Identify which cell holds the provided text, then report its (x, y) central coordinate. 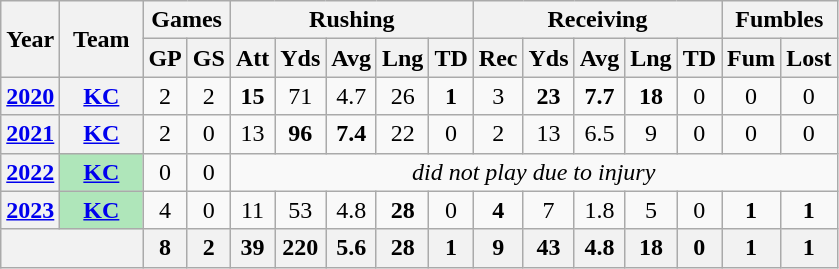
2022 (30, 172)
Att (252, 58)
22 (402, 134)
1.8 (600, 210)
5 (651, 210)
39 (252, 248)
4.7 (352, 96)
96 (300, 134)
Rushing (352, 20)
5.6 (352, 248)
53 (300, 210)
26 (402, 96)
6.5 (600, 134)
Fum (752, 58)
2023 (30, 210)
Receiving (597, 20)
Year (30, 39)
23 (548, 96)
Rec (498, 58)
GS (208, 58)
7.7 (600, 96)
Games (186, 20)
2020 (30, 96)
did not play due to injury (534, 172)
220 (300, 248)
3 (498, 96)
15 (252, 96)
71 (300, 96)
8 (165, 248)
Team (102, 39)
43 (548, 248)
GP (165, 58)
Lost (809, 58)
11 (252, 210)
7 (548, 210)
7.4 (352, 134)
2021 (30, 134)
Fumbles (780, 20)
